From the cell containing the given text, extract its center point as (X, Y) coordinate. 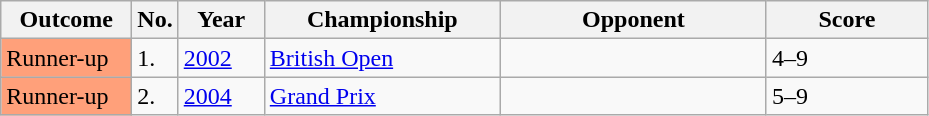
Score (846, 20)
Opponent (633, 20)
1. (155, 58)
Grand Prix (382, 96)
2004 (221, 96)
2. (155, 96)
Outcome (66, 20)
2002 (221, 58)
4–9 (846, 58)
Year (221, 20)
No. (155, 20)
Championship (382, 20)
British Open (382, 58)
5–9 (846, 96)
